Search for the cell housing the specified text and yield its [X, Y] center coordinate. 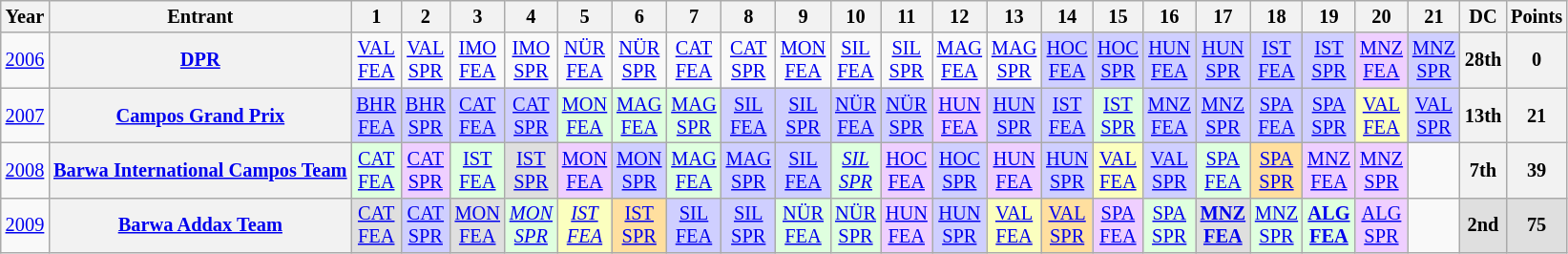
5 [584, 16]
Barwa Addax Team [200, 225]
DPR [200, 60]
BHRFEA [376, 116]
13 [1014, 16]
2009 [25, 225]
15 [1119, 16]
7 [693, 16]
2006 [25, 60]
ALGFEA [1328, 225]
13th [1483, 116]
4 [531, 16]
DC [1483, 16]
28th [1483, 60]
BHRSPR [426, 116]
2nd [1483, 225]
8 [748, 16]
18 [1277, 16]
12 [960, 16]
Year [25, 16]
Barwa International Campos Team [200, 170]
14 [1067, 16]
75 [1537, 225]
6 [639, 16]
17 [1223, 16]
2008 [25, 170]
Points [1537, 16]
2 [426, 16]
39 [1537, 170]
20 [1382, 16]
1 [376, 16]
10 [855, 16]
7th [1483, 170]
9 [804, 16]
11 [907, 16]
IMOFEA [477, 60]
ALGSPR [1382, 225]
Entrant [200, 16]
16 [1170, 16]
2007 [25, 116]
3 [477, 16]
0 [1537, 60]
IMOSPR [531, 60]
Campos Grand Prix [200, 116]
19 [1328, 16]
